Capture the cell that displays the provided text and extract its (X, Y) central coordinate. 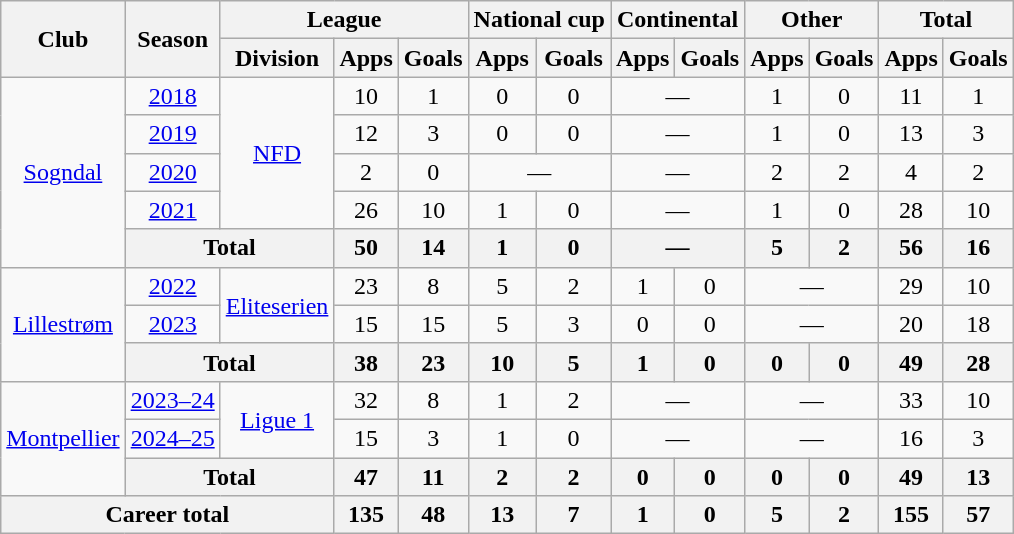
Lillestrøm (63, 324)
33 (911, 400)
50 (366, 248)
Career total (168, 515)
Continental (677, 20)
League (344, 20)
Division (277, 58)
47 (366, 477)
26 (366, 210)
2022 (172, 286)
56 (911, 248)
Club (63, 39)
20 (911, 324)
NFD (277, 153)
32 (366, 400)
2018 (172, 96)
48 (433, 515)
12 (366, 134)
4 (911, 172)
2021 (172, 210)
Sogndal (63, 172)
2023 (172, 324)
Other (812, 20)
38 (366, 362)
Montpellier (63, 438)
Ligue 1 (277, 419)
18 (978, 324)
National cup (539, 20)
135 (366, 515)
Season (172, 39)
2023–24 (172, 400)
29 (911, 286)
2019 (172, 134)
Eliteserien (277, 305)
7 (573, 515)
14 (433, 248)
155 (911, 515)
2020 (172, 172)
57 (978, 515)
2024–25 (172, 438)
